Extract the [X, Y] coordinate from the center of the cell holding the provided text.  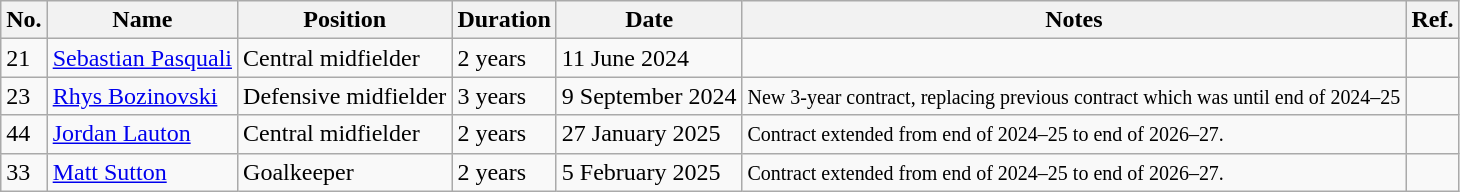
Jordan Lauton [142, 134]
33 [24, 172]
Position [345, 20]
Ref. [1432, 20]
Defensive midfielder [345, 96]
44 [24, 134]
No. [24, 20]
Goalkeeper [345, 172]
Duration [504, 20]
3 years [504, 96]
Notes [1074, 20]
Sebastian Pasquali [142, 58]
27 January 2025 [649, 134]
23 [24, 96]
Rhys Bozinovski [142, 96]
Date [649, 20]
5 February 2025 [649, 172]
Name [142, 20]
11 June 2024 [649, 58]
New 3-year contract, replacing previous contract which was until end of 2024–25 [1074, 96]
21 [24, 58]
9 September 2024 [649, 96]
Matt Sutton [142, 172]
